Scan for the cell matching the given text and deliver its [x, y] coordinate at center. 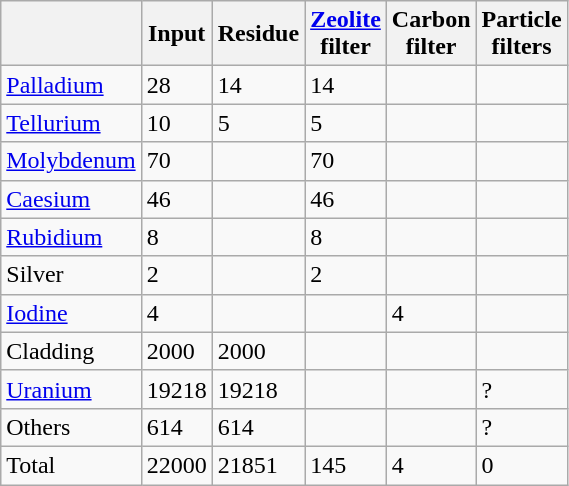
Particlefilters [522, 34]
Uranium [71, 389]
22000 [176, 465]
Silver [71, 275]
Others [71, 427]
21851 [258, 465]
Cladding [71, 351]
Iodine [71, 313]
28 [176, 85]
Tellurium [71, 123]
Total [71, 465]
Palladium [71, 85]
145 [346, 465]
0 [522, 465]
Zeolitefilter [346, 34]
Carbonfilter [431, 34]
Rubidium [71, 237]
Input [176, 34]
Caesium [71, 199]
Residue [258, 34]
Molybdenum [71, 161]
10 [176, 123]
